From the cell containing the given text, extract its center point as (x, y) coordinate. 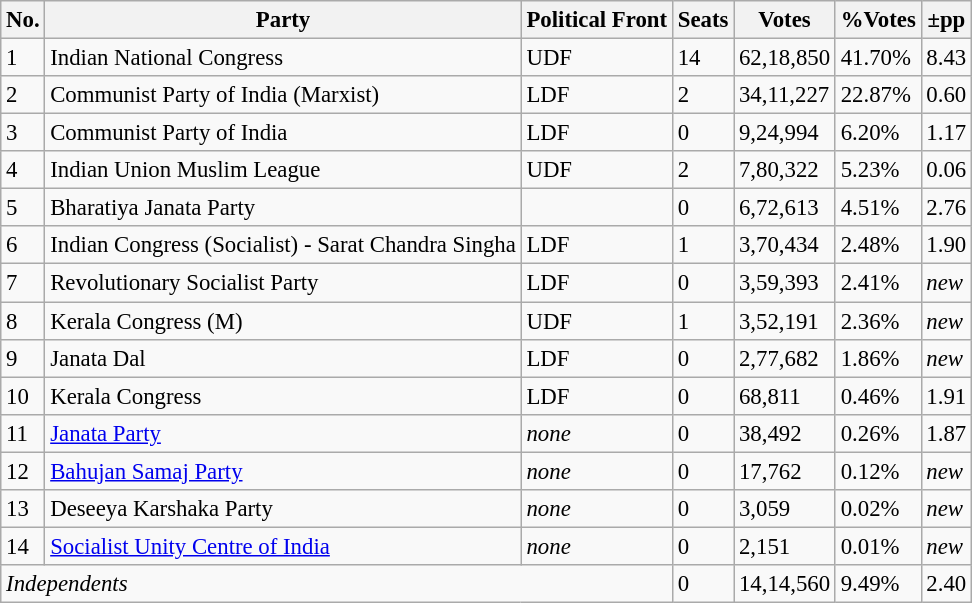
0.06 (946, 170)
0.01% (878, 546)
Seats (702, 20)
2,151 (785, 546)
5 (23, 208)
2.76 (946, 208)
Bahujan Samaj Party (283, 471)
Independents (337, 584)
Party (283, 20)
3,70,434 (785, 245)
3,52,191 (785, 321)
2.40 (946, 584)
0.26% (878, 433)
9.49% (878, 584)
5.23% (878, 170)
Kerala Congress (283, 396)
17,762 (785, 471)
0.12% (878, 471)
12 (23, 471)
7 (23, 283)
9 (23, 358)
Communist Party of India (Marxist) (283, 95)
13 (23, 509)
±pp (946, 20)
9,24,994 (785, 133)
1.86% (878, 358)
Kerala Congress (M) (283, 321)
Indian National Congress (283, 58)
Socialist Unity Centre of India (283, 546)
1.17 (946, 133)
Political Front (596, 20)
34,11,227 (785, 95)
No. (23, 20)
6 (23, 245)
3,59,393 (785, 283)
1.87 (946, 433)
6.20% (878, 133)
0.02% (878, 509)
4.51% (878, 208)
62,18,850 (785, 58)
1.90 (946, 245)
2.48% (878, 245)
11 (23, 433)
Indian Congress (Socialist) - Sarat Chandra Singha (283, 245)
68,811 (785, 396)
3 (23, 133)
41.70% (878, 58)
14,14,560 (785, 584)
2.36% (878, 321)
1.91 (946, 396)
Indian Union Muslim League (283, 170)
Bharatiya Janata Party (283, 208)
4 (23, 170)
2.41% (878, 283)
Votes (785, 20)
Deseeya Karshaka Party (283, 509)
8.43 (946, 58)
0.60 (946, 95)
Communist Party of India (283, 133)
7,80,322 (785, 170)
22.87% (878, 95)
%Votes (878, 20)
3,059 (785, 509)
6,72,613 (785, 208)
Revolutionary Socialist Party (283, 283)
Janata Party (283, 433)
Janata Dal (283, 358)
0.46% (878, 396)
2,77,682 (785, 358)
38,492 (785, 433)
10 (23, 396)
8 (23, 321)
